Output the [X, Y] coordinate of the center of the cell containing the given text.  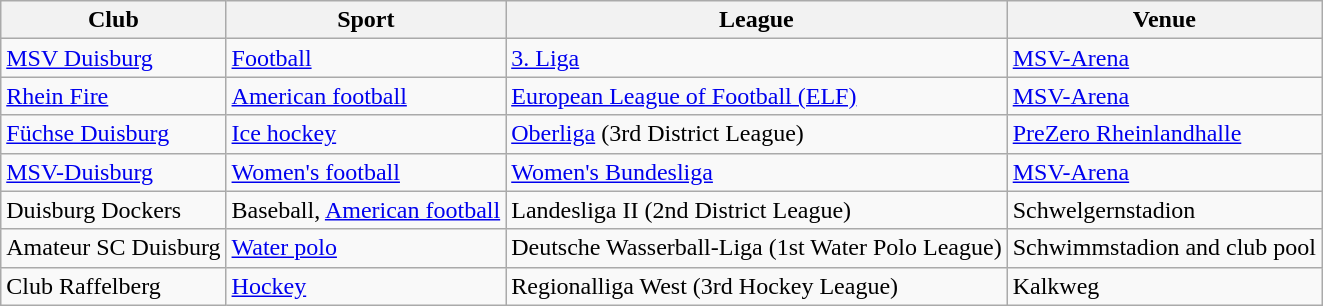
Amateur SC Duisburg [114, 248]
PreZero Rheinlandhalle [1164, 134]
European League of Football (ELF) [756, 96]
Club [114, 20]
Hockey [366, 286]
Duisburg Dockers [114, 210]
Rhein Fire [114, 96]
Landesliga II (2nd District League) [756, 210]
Club Raffelberg [114, 286]
Water polo [366, 248]
Baseball, American football [366, 210]
Deutsche Wasserball-Liga (1st Water Polo League) [756, 248]
Regionalliga West (3rd Hockey League) [756, 286]
Sport [366, 20]
Kalkweg [1164, 286]
Women's football [366, 172]
Schwimmstadion and club pool [1164, 248]
Venue [1164, 20]
Schwelgernstadion [1164, 210]
3. Liga [756, 58]
MSV-Duisburg [114, 172]
Ice hockey [366, 134]
MSV Duisburg [114, 58]
Football [366, 58]
Women's Bundesliga [756, 172]
Füchse Duisburg [114, 134]
Oberliga (3rd District League) [756, 134]
League [756, 20]
American football [366, 96]
